Locate the cell with the specified text and output its [X, Y] center coordinate. 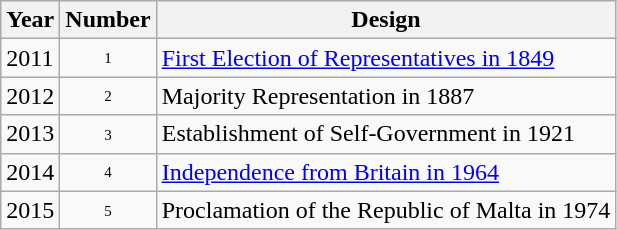
Proclamation of the Republic of Malta in 1974 [386, 210]
2013 [30, 134]
Independence from Britain in 1964 [386, 172]
Design [386, 20]
5 [108, 210]
4 [108, 172]
First Election of Representatives in 1849 [386, 58]
2 [108, 96]
3 [108, 134]
Establishment of Self-Government in 1921 [386, 134]
1 [108, 58]
2012 [30, 96]
2015 [30, 210]
Year [30, 20]
Majority Representation in 1887 [386, 96]
Number [108, 20]
2011 [30, 58]
2014 [30, 172]
